Output the (x, y) coordinate of the center of the cell containing the given text.  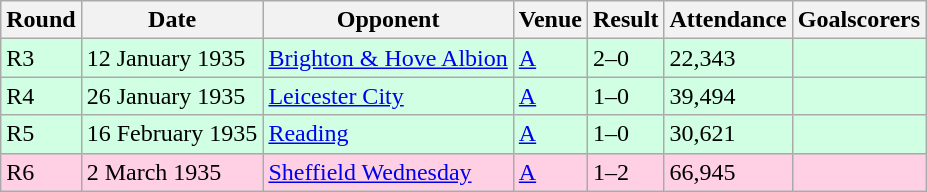
Leicester City (388, 96)
30,621 (728, 134)
16 February 1935 (172, 134)
26 January 1935 (172, 96)
2 March 1935 (172, 172)
Result (626, 20)
Sheffield Wednesday (388, 172)
12 January 1935 (172, 58)
Date (172, 20)
Venue (550, 20)
R6 (41, 172)
39,494 (728, 96)
22,343 (728, 58)
Reading (388, 134)
66,945 (728, 172)
R3 (41, 58)
Opponent (388, 20)
R4 (41, 96)
Goalscorers (858, 20)
Attendance (728, 20)
R5 (41, 134)
Brighton & Hove Albion (388, 58)
2–0 (626, 58)
Round (41, 20)
1–2 (626, 172)
